Search for the cell housing the specified text and yield its (X, Y) center coordinate. 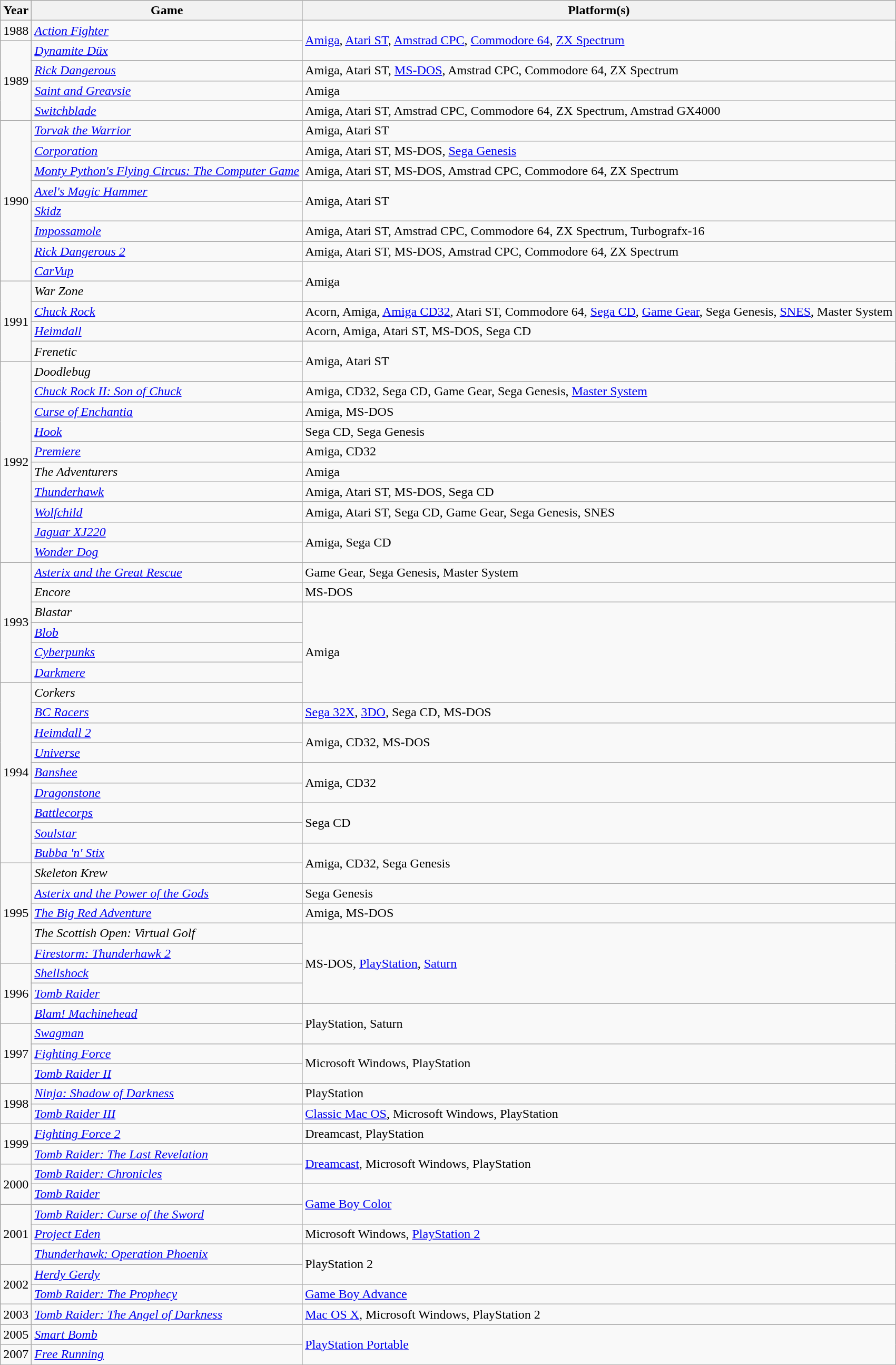
PlayStation, Saturn (599, 1023)
Thunderhawk: Operation Phoenix (167, 1254)
Fighting Force 2 (167, 1134)
Fighting Force (167, 1054)
Game (167, 11)
Amiga, Atari ST, Amstrad CPC, Commodore 64, ZX Spectrum (599, 41)
The Big Red Adventure (167, 913)
War Zone (167, 291)
Soulstar (167, 833)
Dragonstone (167, 793)
Wonder Dog (167, 552)
The Adventurers (167, 472)
Blam! Machinehead (167, 1013)
Heimdall (167, 331)
Tomb Raider: The Angel of Darkness (167, 1314)
Asterix and the Great Rescue (167, 572)
1999 (16, 1144)
1991 (16, 321)
Sega CD (599, 823)
MS-DOS (599, 592)
1988 (16, 31)
Swagman (167, 1033)
1996 (16, 993)
Banshee (167, 773)
Curse of Enchantia (167, 412)
Frenetic (167, 352)
CarVup (167, 271)
Tomb Raider: The Prophecy (167, 1294)
Amiga, Atari ST, Sega CD, Game Gear, Sega Genesis, SNES (599, 512)
1997 (16, 1054)
1989 (16, 81)
Firestorm: Thunderhawk 2 (167, 953)
Amiga, CD32, Sega Genesis (599, 863)
Tomb Raider: Curse of the Sword (167, 1214)
2007 (16, 1354)
Smart Bomb (167, 1334)
Bubba 'n' Stix (167, 853)
MS-DOS, PlayStation, Saturn (599, 963)
Tomb Raider: The Last Revelation (167, 1154)
Acorn, Amiga, Amiga CD32, Atari ST, Commodore 64, Sega CD, Game Gear, Sega Genesis, SNES, Master System (599, 311)
Sega CD, Sega Genesis (599, 432)
Game Boy Color (599, 1204)
Classic Mac OS, Microsoft Windows, PlayStation (599, 1114)
Switchblade (167, 111)
Torvak the Warrior (167, 131)
Amiga, Atari ST, Amstrad CPC, Commodore 64, ZX Spectrum, Turbografx-16 (599, 231)
Skeleton Krew (167, 873)
Year (16, 11)
Amiga, CD32, MS-DOS (599, 743)
1990 (16, 201)
Asterix and the Power of the Gods (167, 893)
Amiga, Sega CD (599, 542)
Action Fighter (167, 31)
Chuck Rock (167, 311)
Amiga, Atari ST, Amstrad CPC, Commodore 64, ZX Spectrum, Amstrad GX4000 (599, 111)
Universe (167, 753)
Corkers (167, 693)
The Scottish Open: Virtual Golf (167, 933)
Microsoft Windows, PlayStation 2 (599, 1234)
Thunderhawk (167, 492)
2001 (16, 1234)
Free Running (167, 1354)
1993 (16, 622)
Project Eden (167, 1234)
Premiere (167, 452)
Amiga, Atari ST, MS-DOS, Sega Genesis (599, 151)
Cyberpunks (167, 652)
Rick Dangerous 2 (167, 251)
Monty Python's Flying Circus: The Computer Game (167, 171)
Blob (167, 632)
Encore (167, 592)
Tomb Raider II (167, 1074)
PlayStation 2 (599, 1264)
1998 (16, 1104)
Game Gear, Sega Genesis, Master System (599, 572)
Tomb Raider: Chronicles (167, 1174)
Corporation (167, 151)
PlayStation (599, 1094)
Game Boy Advance (599, 1294)
Chuck Rock II: Son of Chuck (167, 392)
Rick Dangerous (167, 71)
Skidz (167, 211)
Blastar (167, 612)
Hook (167, 432)
Saint and Greavsie (167, 91)
Ninja: Shadow of Darkness (167, 1094)
Heimdall 2 (167, 733)
Tomb Raider III (167, 1114)
Wolfchild (167, 512)
Darkmere (167, 672)
2002 (16, 1284)
Sega 32X, 3DO, Sega CD, MS-DOS (599, 713)
Acorn, Amiga, Atari ST, MS-DOS, Sega CD (599, 331)
Impossamole (167, 231)
Axel's Magic Hammer (167, 191)
1994 (16, 773)
Doodlebug (167, 372)
Dreamcast, Microsoft Windows, PlayStation (599, 1164)
Dynamite Düx (167, 51)
BC Racers (167, 713)
Sega Genesis (599, 893)
2000 (16, 1184)
Mac OS X, Microsoft Windows, PlayStation 2 (599, 1314)
Platform(s) (599, 11)
Microsoft Windows, PlayStation (599, 1064)
Jaguar XJ220 (167, 532)
Shellshock (167, 973)
Battlecorps (167, 813)
2003 (16, 1314)
Amiga, Atari ST, MS-DOS, Sega CD (599, 492)
2005 (16, 1334)
Herdy Gerdy (167, 1274)
1995 (16, 913)
Dreamcast, PlayStation (599, 1134)
1992 (16, 462)
Amiga, CD32, Sega CD, Game Gear, Sega Genesis, Master System (599, 392)
PlayStation Portable (599, 1344)
